From the cell containing the given text, extract its center point as [x, y] coordinate. 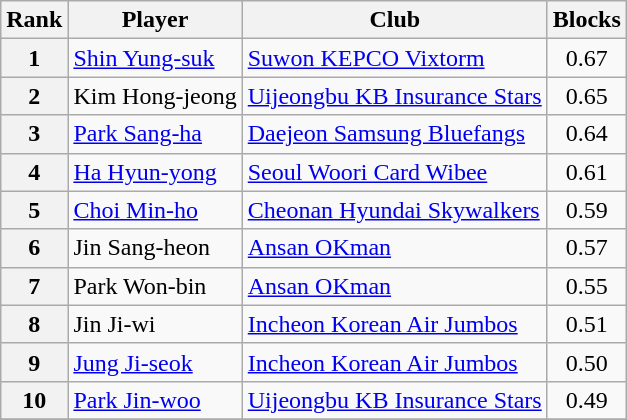
0.59 [586, 210]
Blocks [586, 20]
4 [34, 172]
Park Sang-ha [155, 134]
0.61 [586, 172]
0.57 [586, 248]
Park Won-bin [155, 286]
Shin Yung-suk [155, 58]
0.65 [586, 96]
0.51 [586, 324]
0.67 [586, 58]
Park Jin-woo [155, 400]
Suwon KEPCO Vixtorm [394, 58]
Kim Hong-jeong [155, 96]
Daejeon Samsung Bluefangs [394, 134]
Cheonan Hyundai Skywalkers [394, 210]
2 [34, 96]
0.50 [586, 362]
3 [34, 134]
Club [394, 20]
8 [34, 324]
0.55 [586, 286]
5 [34, 210]
Jin Ji-wi [155, 324]
0.64 [586, 134]
7 [34, 286]
0.49 [586, 400]
6 [34, 248]
9 [34, 362]
Jung Ji-seok [155, 362]
Player [155, 20]
10 [34, 400]
Seoul Woori Card Wibee [394, 172]
Jin Sang-heon [155, 248]
1 [34, 58]
Ha Hyun-yong [155, 172]
Rank [34, 20]
Choi Min-ho [155, 210]
